Provide the [x, y] coordinate of the cell's center where the given text is located.  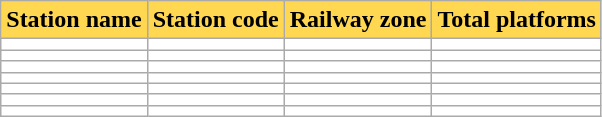
Railway zone [358, 20]
Total platforms [517, 20]
Station name [74, 20]
Station code [216, 20]
